Return [X, Y] of the center of cell containing provided text 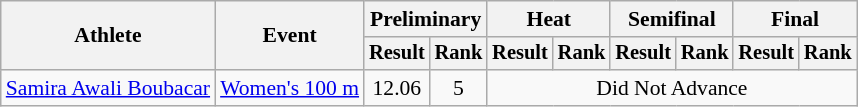
Did Not Advance [672, 88]
Final [794, 19]
Semifinal [672, 19]
12.06 [397, 88]
Athlete [108, 36]
Preliminary [426, 19]
Heat [548, 19]
Samira Awali Boubacar [108, 88]
Event [290, 36]
Women's 100 m [290, 88]
5 [459, 88]
